Locate the cell with the specified text and output its [x, y] center coordinate. 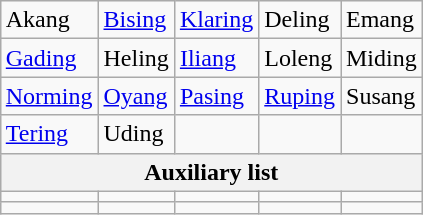
Bising [136, 20]
Klaring [216, 20]
Gading [49, 58]
Deling [300, 20]
Akang [49, 20]
Uding [136, 134]
Pasing [216, 96]
Ruping [300, 96]
Miding [381, 58]
Iliang [216, 58]
Oyang [136, 96]
Susang [381, 96]
Tering [49, 134]
Emang [381, 20]
Loleng [300, 58]
Heling [136, 58]
Norming [49, 96]
Auxiliary list [211, 172]
